Pinpoint the cell where the given text exists, returning its [x, y] midpoint coordinate. 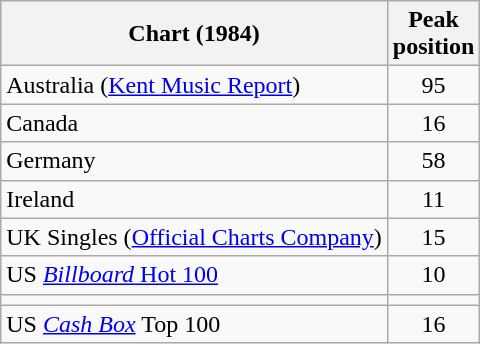
Ireland [194, 199]
10 [433, 275]
15 [433, 237]
Germany [194, 161]
Canada [194, 123]
58 [433, 161]
US Cash Box Top 100 [194, 324]
11 [433, 199]
Peakposition [433, 34]
US Billboard Hot 100 [194, 275]
UK Singles (Official Charts Company) [194, 237]
Chart (1984) [194, 34]
Australia (Kent Music Report) [194, 85]
95 [433, 85]
